Determine the [x, y] coordinate at the center of the cell enclosing the given text.  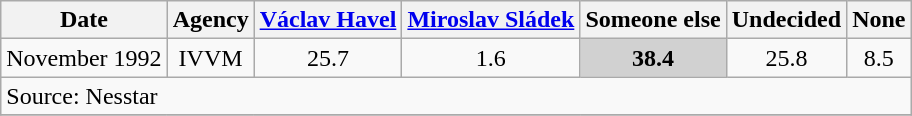
8.5 [879, 58]
November 1992 [84, 58]
25.8 [786, 58]
25.7 [328, 58]
1.6 [491, 58]
Agency [210, 20]
Václav Havel [328, 20]
IVVM [210, 58]
Source: Nesstar [456, 96]
Someone else [653, 20]
Date [84, 20]
38.4 [653, 58]
Miroslav Sládek [491, 20]
Undecided [786, 20]
None [879, 20]
